Provide the (x, y) coordinate of the cell's center where the given text is located.  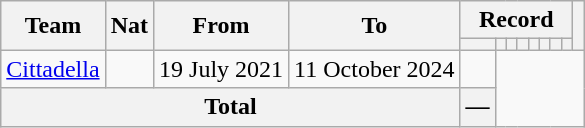
Total (230, 107)
Cittadella (53, 69)
Nat (129, 26)
To (374, 26)
19 July 2021 (222, 69)
From (222, 26)
Team (53, 26)
— (478, 107)
11 October 2024 (374, 69)
Record (516, 20)
